Return the [x, y] coordinate for the center point of the cell that contains the specified text.  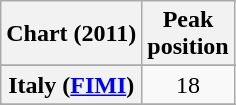
18 [188, 85]
Chart (2011) [72, 34]
Italy (FIMI) [72, 85]
Peakposition [188, 34]
